Extract the (X, Y) coordinate from the center of the cell holding the provided text.  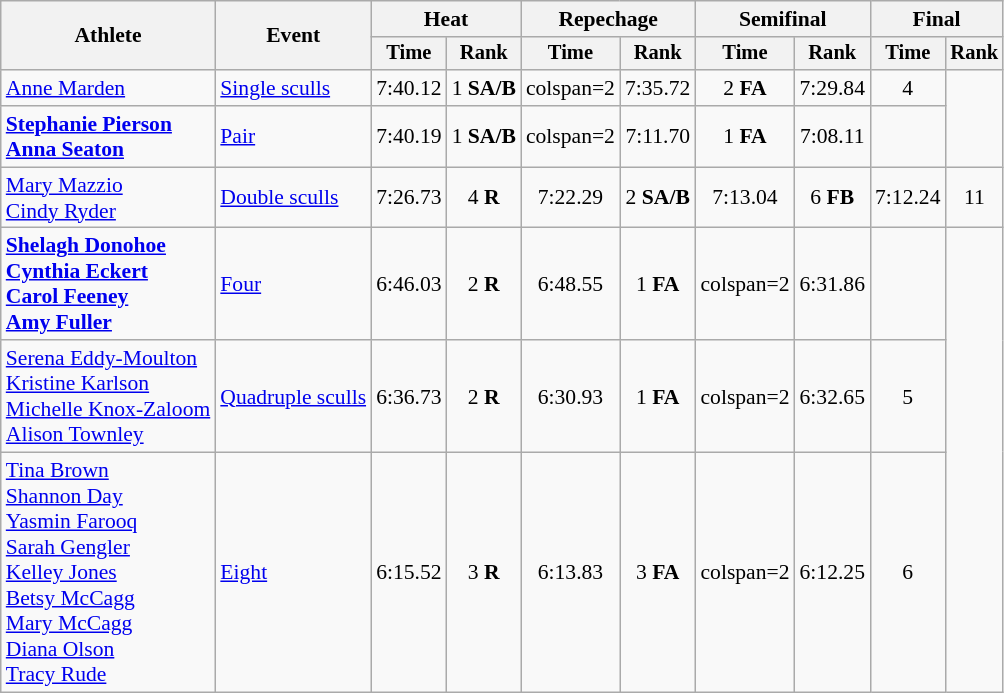
Serena Eddy-MoultonKristine KarlsonMichelle Knox-ZaloomAlison Townley (108, 396)
7:08.11 (832, 136)
Anne Marden (108, 88)
5 (908, 396)
Tina BrownShannon DayYasmin FarooqSarah GenglerKelley JonesBetsy McCaggMary McCaggDiana OlsonTracy Rude (108, 573)
2 FA (744, 88)
Double sculls (293, 198)
4 R (484, 198)
Event (293, 36)
6:15.52 (408, 573)
Mary MazzioCindy Ryder (108, 198)
Shelagh DonohoeCynthia EckertCarol FeeneyAmy Fuller (108, 284)
7:13.04 (744, 198)
6:36.73 (408, 396)
6:32.65 (832, 396)
Athlete (108, 36)
7:12.24 (908, 198)
Four (293, 284)
Pair (293, 136)
6:13.83 (570, 573)
7:40.19 (408, 136)
7:29.84 (832, 88)
4 (908, 88)
6 FB (832, 198)
6 (908, 573)
6:46.03 (408, 284)
7:35.72 (658, 88)
6:48.55 (570, 284)
6:12.25 (832, 573)
Quadruple sculls (293, 396)
Semifinal (782, 19)
Final (936, 19)
6:31.86 (832, 284)
11 (974, 198)
7:22.29 (570, 198)
2 SA/B (658, 198)
7:26.73 (408, 198)
Heat (446, 19)
7:40.12 (408, 88)
Repechage (608, 19)
7:11.70 (658, 136)
3 FA (658, 573)
6:30.93 (570, 396)
Stephanie PiersonAnna Seaton (108, 136)
3 R (484, 573)
Single sculls (293, 88)
Eight (293, 573)
